From the cell containing the given text, extract its center point as [x, y] coordinate. 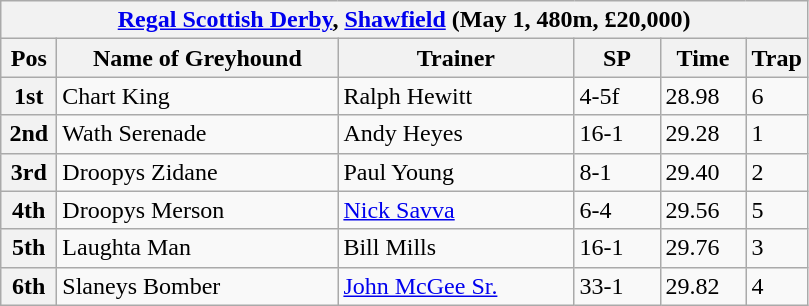
Name of Greyhound [198, 58]
Paul Young [456, 172]
2 [776, 172]
Time [703, 58]
2nd [29, 134]
33-1 [617, 286]
29.40 [703, 172]
Slaneys Bomber [198, 286]
Andy Heyes [456, 134]
John McGee Sr. [456, 286]
3rd [29, 172]
3 [776, 248]
6-4 [617, 210]
Trap [776, 58]
4th [29, 210]
Droopys Merson [198, 210]
Bill Mills [456, 248]
Chart King [198, 96]
Regal Scottish Derby, Shawfield (May 1, 480m, £20,000) [404, 20]
6 [776, 96]
Pos [29, 58]
SP [617, 58]
5th [29, 248]
29.82 [703, 286]
29.76 [703, 248]
Droopys Zidane [198, 172]
1 [776, 134]
6th [29, 286]
1st [29, 96]
28.98 [703, 96]
Wath Serenade [198, 134]
Laughta Man [198, 248]
Nick Savva [456, 210]
5 [776, 210]
4-5f [617, 96]
29.56 [703, 210]
Trainer [456, 58]
29.28 [703, 134]
8-1 [617, 172]
4 [776, 286]
Ralph Hewitt [456, 96]
